From the cell containing the given text, extract its center point as [x, y] coordinate. 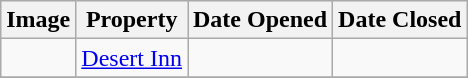
Property [132, 20]
Desert Inn [132, 58]
Date Opened [260, 20]
Date Closed [400, 20]
Image [38, 20]
